Extract the [X, Y] coordinate from the center of the cell holding the provided text.  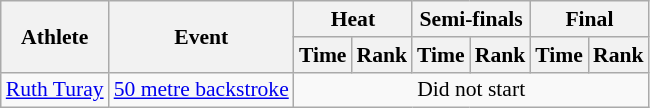
Semi-finals [471, 19]
Did not start [472, 90]
50 metre backstroke [202, 90]
Heat [353, 19]
Final [589, 19]
Athlete [55, 36]
Ruth Turay [55, 90]
Event [202, 36]
